Determine the [X, Y] coordinate at the center of the cell enclosing the given text.  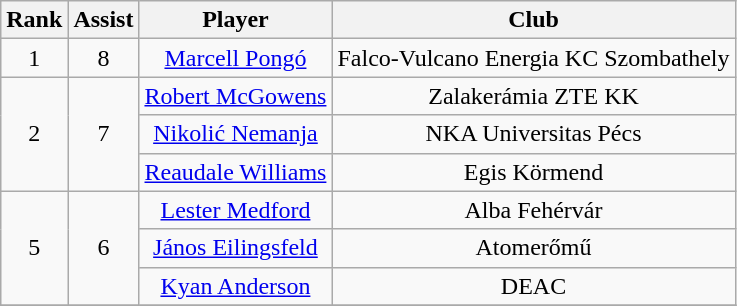
Egis Körmend [534, 172]
NKA Universitas Pécs [534, 134]
2 [34, 134]
Alba Fehérvár [534, 210]
1 [34, 58]
Player [236, 20]
Club [534, 20]
János Eilingsfeld [236, 248]
5 [34, 248]
7 [104, 134]
8 [104, 58]
Robert McGowens [236, 96]
Rank [34, 20]
Lester Medford [236, 210]
Kyan Anderson [236, 286]
DEAC [534, 286]
Atomerőmű [534, 248]
Falco-Vulcano Energia KC Szombathely [534, 58]
6 [104, 248]
Reaudale Williams [236, 172]
Marcell Pongó [236, 58]
Zalakerámia ZTE KK [534, 96]
Assist [104, 20]
Nikolić Nemanja [236, 134]
